Output the [X, Y] coordinate of the center of the cell containing the given text.  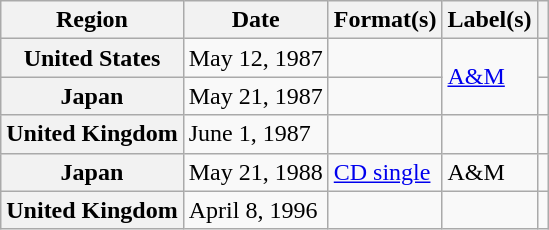
Label(s) [490, 20]
Format(s) [385, 20]
April 8, 1996 [256, 210]
June 1, 1987 [256, 134]
United States [92, 58]
May 12, 1987 [256, 58]
CD single [385, 172]
Date [256, 20]
Region [92, 20]
May 21, 1987 [256, 96]
May 21, 1988 [256, 172]
